Output the (X, Y) coordinate of the center of the cell containing the given text.  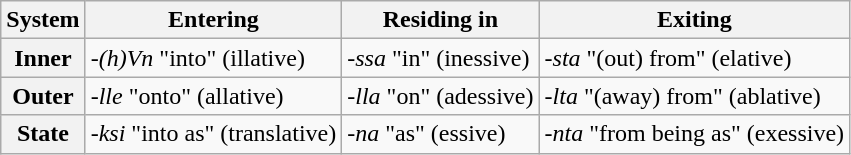
-nta "from being as" (exessive) (694, 134)
-(h)Vn "into" (illative) (214, 58)
-ssa "in" (inessive) (440, 58)
Entering (214, 20)
-sta "(out) from" (elative) (694, 58)
Outer (43, 96)
Residing in (440, 20)
-lta "(away) from" (ablative) (694, 96)
-lle "onto" (allative) (214, 96)
Exiting (694, 20)
Inner (43, 58)
-na "as" (essive) (440, 134)
State (43, 134)
System (43, 20)
-ksi "into as" (translative) (214, 134)
-lla "on" (adessive) (440, 96)
